From the cell containing the given text, extract its center point as (X, Y) coordinate. 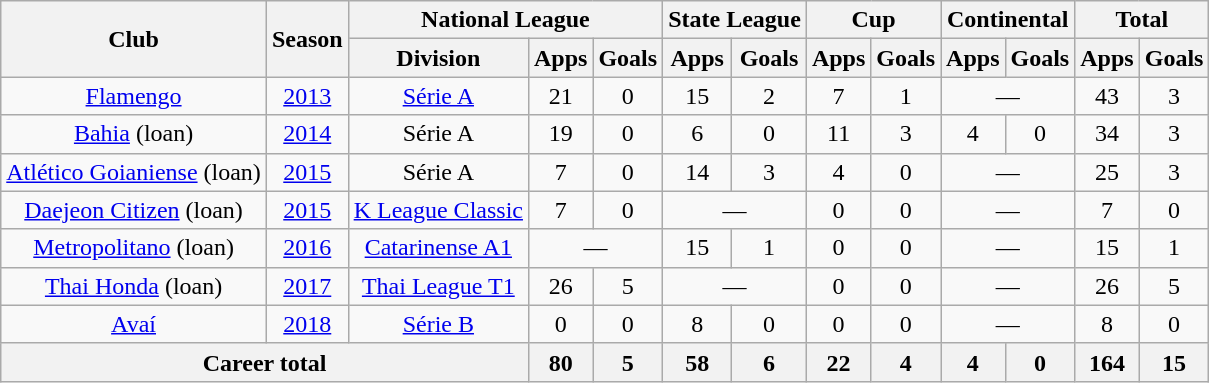
58 (698, 362)
Flamengo (134, 96)
14 (698, 172)
Metropolitano (loan) (134, 248)
164 (1107, 362)
Division (438, 58)
Atlético Goianiense (loan) (134, 172)
Career total (265, 362)
19 (560, 134)
Catarinense A1 (438, 248)
80 (560, 362)
43 (1107, 96)
National League (506, 20)
Avaí (134, 324)
Bahia (loan) (134, 134)
Cup (873, 20)
21 (560, 96)
25 (1107, 172)
2018 (307, 324)
State League (735, 20)
Season (307, 39)
Daejeon Citizen (loan) (134, 210)
11 (838, 134)
2016 (307, 248)
Thai League T1 (438, 286)
2017 (307, 286)
Club (134, 39)
2013 (307, 96)
2014 (307, 134)
Thai Honda (loan) (134, 286)
22 (838, 362)
Continental (1008, 20)
Série B (438, 324)
34 (1107, 134)
K League Classic (438, 210)
Total (1142, 20)
2 (770, 96)
